Output the [x, y] coordinate of the center of the cell containing the given text.  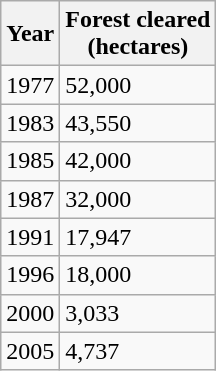
1996 [30, 275]
Forest cleared(hectares) [138, 34]
32,000 [138, 199]
1985 [30, 161]
3,033 [138, 313]
42,000 [138, 161]
18,000 [138, 275]
2000 [30, 313]
1983 [30, 123]
1977 [30, 85]
2005 [30, 351]
1991 [30, 237]
52,000 [138, 85]
17,947 [138, 237]
Year [30, 34]
43,550 [138, 123]
1987 [30, 199]
4,737 [138, 351]
